Locate the cell with the specified text and output its [x, y] center coordinate. 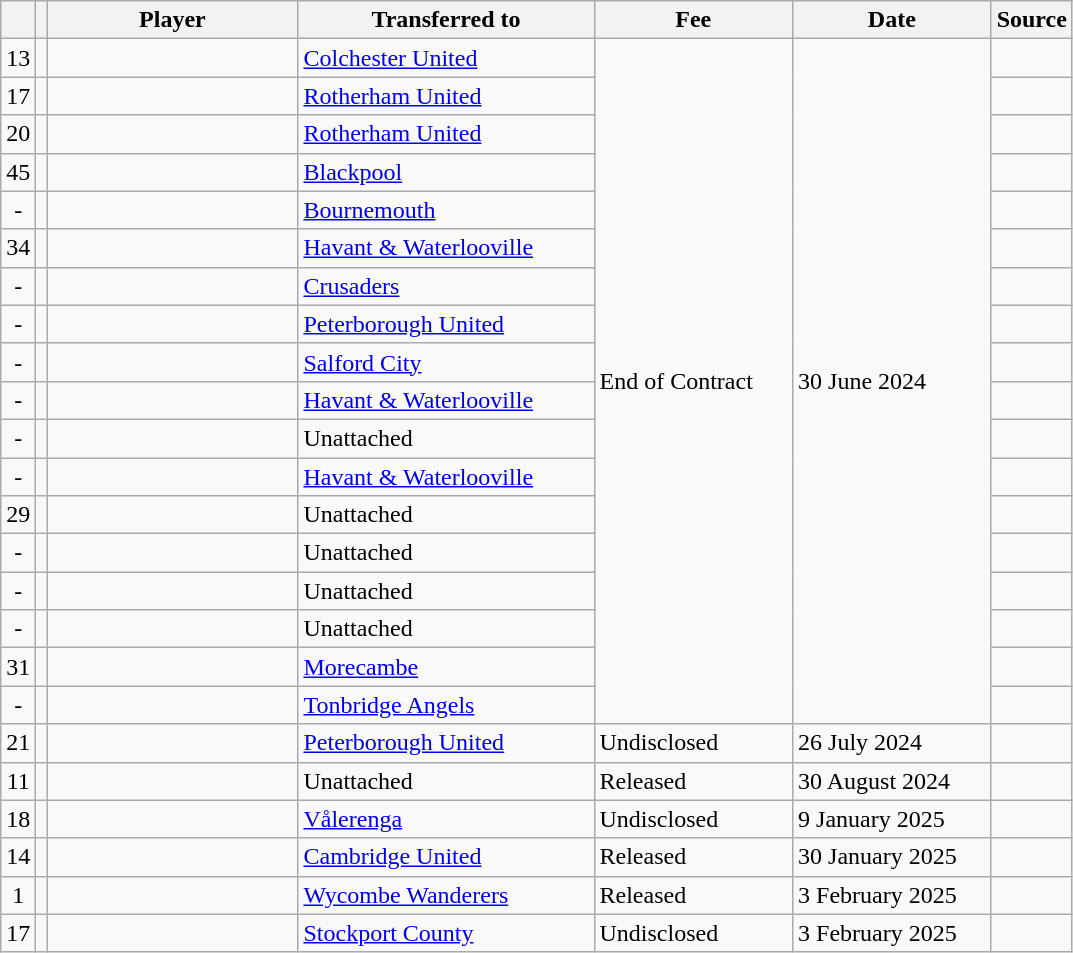
Vålerenga [446, 819]
Player [172, 20]
26 July 2024 [892, 743]
1 [18, 895]
30 June 2024 [892, 382]
Date [892, 20]
Fee [694, 20]
30 January 2025 [892, 857]
18 [18, 819]
Stockport County [446, 933]
Crusaders [446, 286]
Colchester United [446, 58]
9 January 2025 [892, 819]
Transferred to [446, 20]
31 [18, 667]
Salford City [446, 362]
14 [18, 857]
End of Contract [694, 382]
Morecambe [446, 667]
Cambridge United [446, 857]
Bournemouth [446, 210]
Source [1032, 20]
29 [18, 515]
30 August 2024 [892, 781]
Tonbridge Angels [446, 705]
Wycombe Wanderers [446, 895]
21 [18, 743]
45 [18, 172]
11 [18, 781]
34 [18, 248]
13 [18, 58]
20 [18, 134]
Blackpool [446, 172]
